Pinpoint the cell where the given text exists, returning its (X, Y) midpoint coordinate. 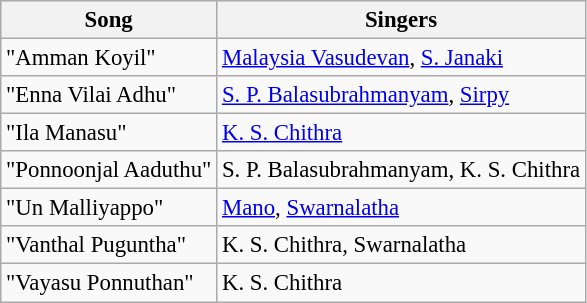
S. P. Balasubrahmanyam, Sirpy (402, 95)
Singers (402, 20)
Song (109, 20)
Malaysia Vasudevan, S. Janaki (402, 58)
K. S. Chithra, Swarnalatha (402, 245)
"Enna Vilai Adhu" (109, 95)
"Vayasu Ponnuthan" (109, 283)
Mano, Swarnalatha (402, 208)
"Un Malliyappo" (109, 208)
"Vanthal Puguntha" (109, 245)
"Amman Koyil" (109, 58)
"Ponnoonjal Aaduthu" (109, 170)
S. P. Balasubrahmanyam, K. S. Chithra (402, 170)
"Ila Manasu" (109, 133)
